Determine the [X, Y] coordinate at the center of the cell enclosing the given text.  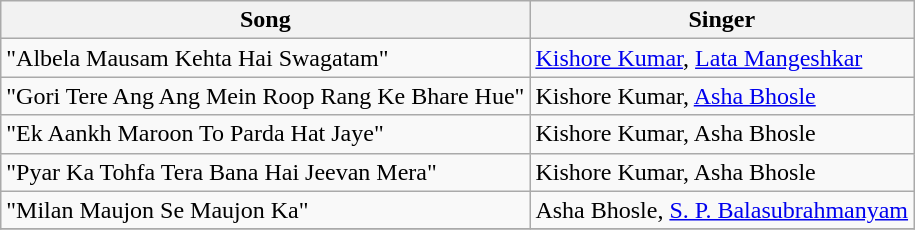
"Gori Tere Ang Ang Mein Roop Rang Ke Bhare Hue" [266, 96]
"Ek Aankh Maroon To Parda Hat Jaye" [266, 134]
Singer [722, 20]
Kishore Kumar, Lata Mangeshkar [722, 58]
Song [266, 20]
Asha Bhosle, S. P. Balasubrahmanyam [722, 210]
"Milan Maujon Se Maujon Ka" [266, 210]
"Pyar Ka Tohfa Tera Bana Hai Jeevan Mera" [266, 172]
"Albela Mausam Kehta Hai Swagatam" [266, 58]
